Scan for the cell matching the given text and deliver its (x, y) coordinate at center. 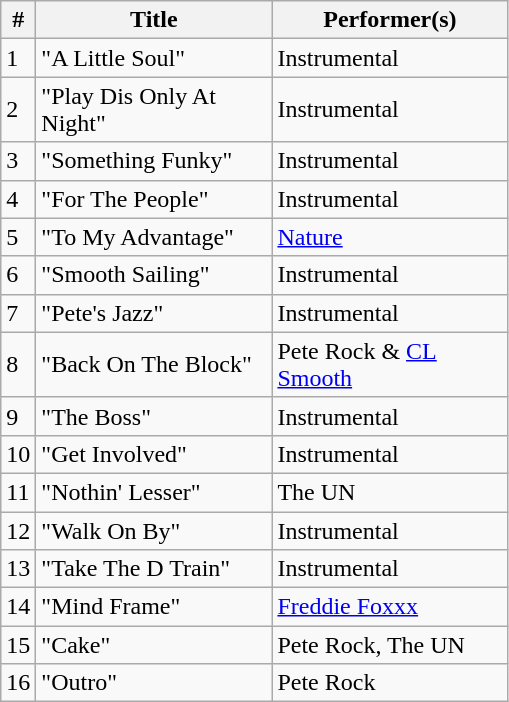
"To My Advantage" (154, 237)
5 (18, 237)
"Play Dis Only At Night" (154, 110)
16 (18, 683)
Freddie Foxxx (390, 607)
"Mind Frame" (154, 607)
Pete Rock & CL Smooth (390, 364)
10 (18, 454)
"Smooth Sailing" (154, 275)
7 (18, 313)
9 (18, 416)
The UN (390, 492)
"Walk On By" (154, 531)
"Back On The Block" (154, 364)
Nature (390, 237)
Pete Rock, The UN (390, 645)
1 (18, 58)
14 (18, 607)
"Cake" (154, 645)
"Nothin' Lesser" (154, 492)
12 (18, 531)
"Something Funky" (154, 161)
"Get Involved" (154, 454)
Pete Rock (390, 683)
"Pete's Jazz" (154, 313)
Performer(s) (390, 20)
2 (18, 110)
6 (18, 275)
# (18, 20)
4 (18, 199)
"Take The D Train" (154, 569)
"For The People" (154, 199)
11 (18, 492)
3 (18, 161)
13 (18, 569)
15 (18, 645)
Title (154, 20)
"The Boss" (154, 416)
"A Little Soul" (154, 58)
8 (18, 364)
"Outro" (154, 683)
